Return [x, y] of the center of cell containing provided text 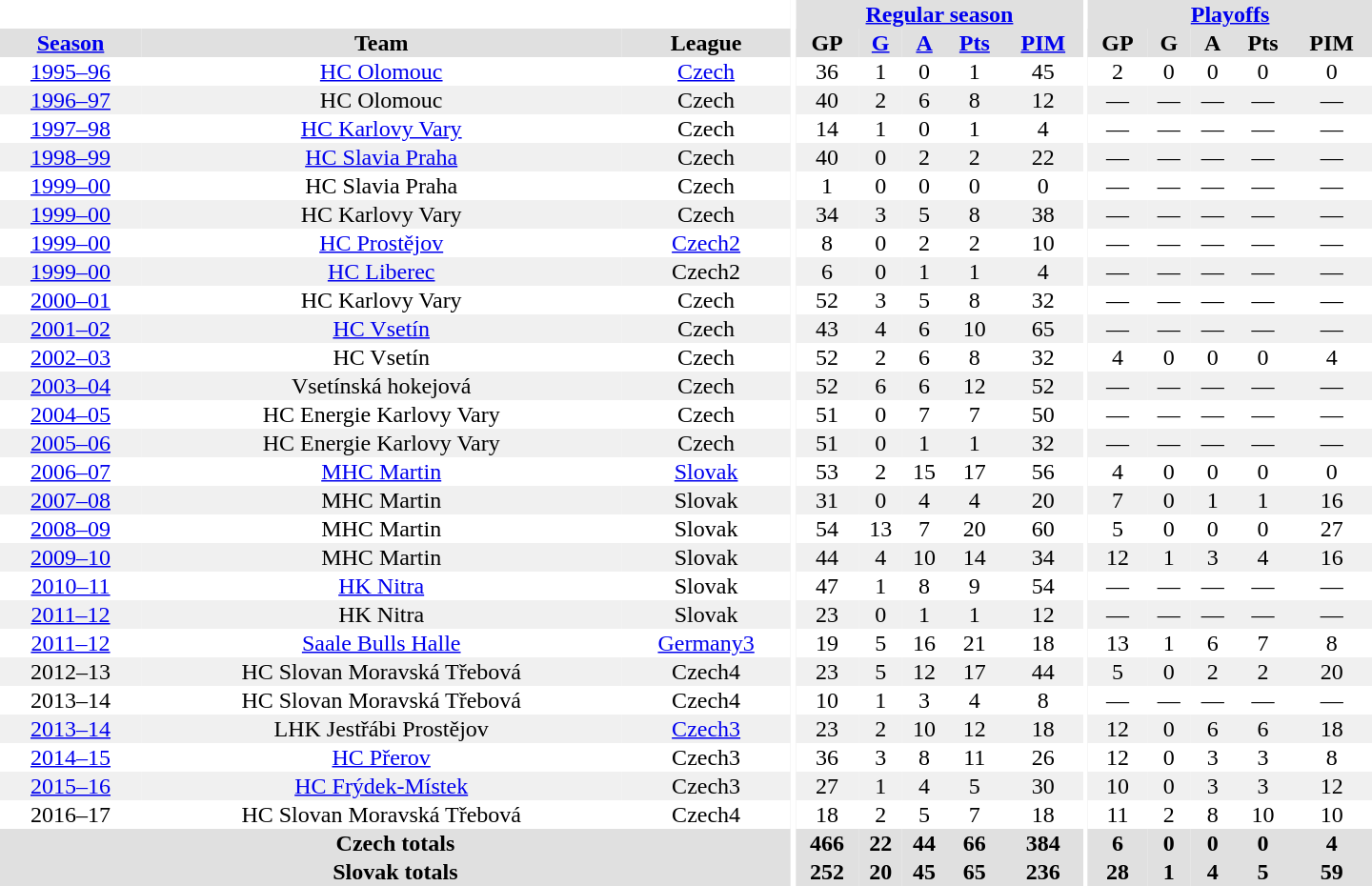
2003–04 [71, 386]
Germany3 [705, 643]
Vsetínská hokejová [381, 386]
2000–01 [71, 300]
43 [827, 329]
1998–99 [71, 157]
HC Přerov [381, 757]
15 [924, 472]
9 [975, 586]
252 [827, 872]
Season [71, 43]
HC Prostějov [381, 243]
2016–17 [71, 815]
38 [1043, 214]
Regular season [939, 14]
28 [1118, 872]
Slovak totals [395, 872]
53 [827, 472]
2014–15 [71, 757]
2007–08 [71, 500]
2008–09 [71, 529]
1996–97 [71, 100]
HC Liberec [381, 272]
50 [1043, 414]
League [705, 43]
2006–07 [71, 472]
466 [827, 843]
2015–16 [71, 786]
30 [1043, 786]
19 [827, 643]
384 [1043, 843]
HC Frýdek-Místek [381, 786]
Czech totals [395, 843]
56 [1043, 472]
2002–03 [71, 357]
2005–06 [71, 443]
60 [1043, 529]
26 [1043, 757]
21 [975, 643]
1995–96 [71, 71]
Team [381, 43]
2001–02 [71, 329]
59 [1332, 872]
2010–11 [71, 586]
Playoffs [1230, 14]
2004–05 [71, 414]
2012–13 [71, 672]
2009–10 [71, 557]
66 [975, 843]
236 [1043, 872]
Saale Bulls Halle [381, 643]
LHK Jestřábi Prostějov [381, 729]
31 [827, 500]
1997–98 [71, 129]
47 [827, 586]
